For the text-containing cell, return its midpoint in [x, y] coordinate format. 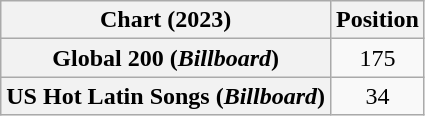
Chart (2023) [166, 20]
Global 200 (Billboard) [166, 58]
175 [378, 58]
Position [378, 20]
34 [378, 96]
US Hot Latin Songs (Billboard) [166, 96]
